Output the (x, y) coordinate of the center of the cell containing the given text.  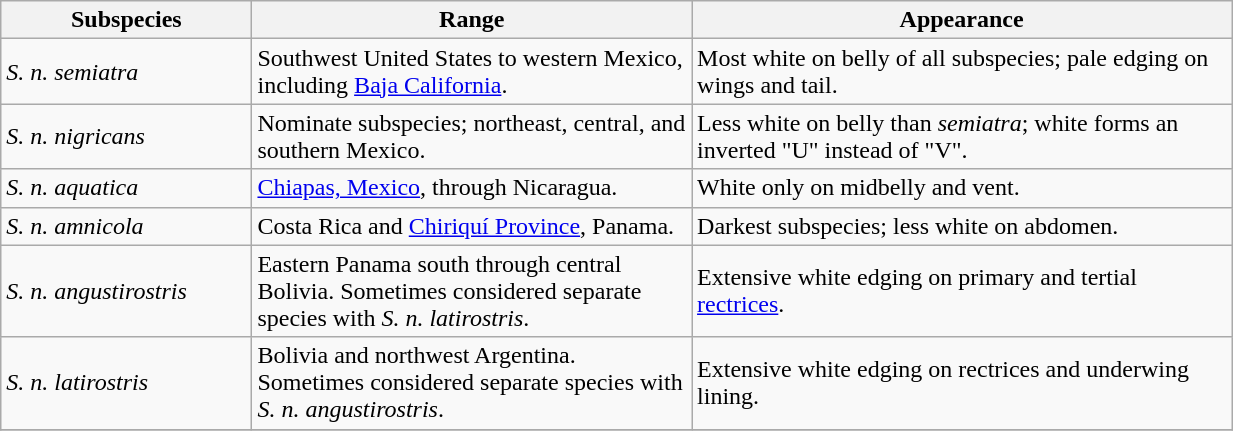
S. n. nigricans (126, 136)
White only on midbelly and vent. (962, 188)
Bolivia and northwest Argentina. Sometimes considered separate species with S. n. angustirostris. (472, 383)
Most white on belly of all subspecies; pale edging on wings and tail. (962, 72)
Appearance (962, 20)
S. n. amnicola (126, 226)
S. n. angustirostris (126, 291)
Chiapas, Mexico, through Nicaragua. (472, 188)
S. n. latirostris (126, 383)
Costa Rica and Chiriquí Province, Panama. (472, 226)
Southwest United States to western Mexico, including Baja California. (472, 72)
Less white on belly than semiatra; white forms an inverted "U" instead of "V". (962, 136)
Eastern Panama south through central Bolivia. Sometimes considered separate species with S. n. latirostris. (472, 291)
Darkest subspecies; less white on abdomen. (962, 226)
S. n. semiatra (126, 72)
Subspecies (126, 20)
S. n. aquatica (126, 188)
Extensive white edging on primary and tertial rectrices. (962, 291)
Nominate subspecies; northeast, central, and southern Mexico. (472, 136)
Range (472, 20)
Extensive white edging on rectrices and underwing lining. (962, 383)
